Output the (x, y) coordinate of the center of the cell containing the given text.  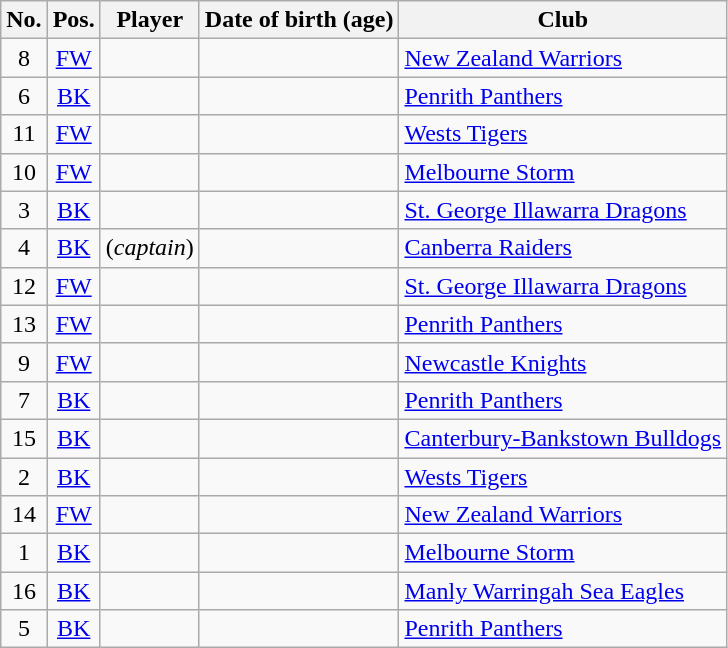
11 (24, 134)
7 (24, 400)
Newcastle Knights (563, 362)
12 (24, 286)
13 (24, 324)
Date of birth (age) (299, 20)
(captain) (150, 248)
14 (24, 515)
No. (24, 20)
Pos. (74, 20)
Canberra Raiders (563, 248)
2 (24, 477)
Player (150, 20)
10 (24, 172)
4 (24, 248)
5 (24, 629)
6 (24, 96)
1 (24, 553)
Manly Warringah Sea Eagles (563, 591)
Canterbury-Bankstown Bulldogs (563, 438)
Club (563, 20)
9 (24, 362)
8 (24, 58)
3 (24, 210)
15 (24, 438)
16 (24, 591)
